Output the [X, Y] coordinate of the center of the cell containing the given text.  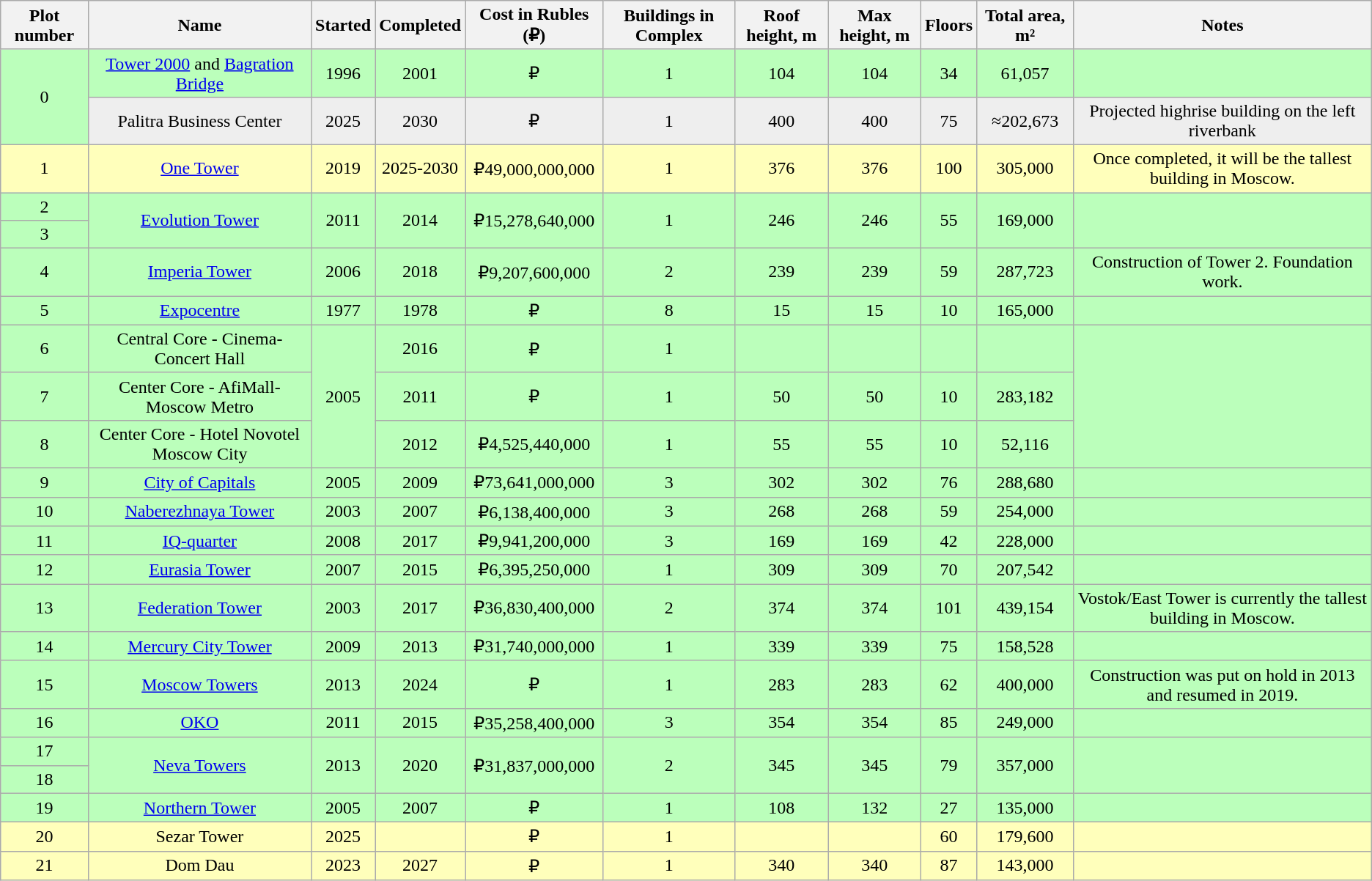
42 [948, 541]
62 [948, 685]
2027 [421, 866]
283,182 [1025, 396]
2030 [421, 120]
Center Core - Hotel Novotel Moscow City [199, 444]
158,528 [1025, 646]
85 [948, 723]
60 [948, 837]
₽15,278,640,000 [534, 220]
Started [343, 25]
Federation Tower [199, 608]
14 [45, 646]
1978 [421, 311]
16 [45, 723]
2024 [421, 685]
2018 [421, 273]
19 [45, 808]
₽36,830,400,000 [534, 608]
Projected highrise building on the left riverbank [1222, 120]
79 [948, 765]
34 [948, 73]
2001 [421, 73]
2008 [343, 541]
Naberezhnaya Tower [199, 512]
165,000 [1025, 311]
Sezar Tower [199, 837]
Completed [421, 25]
2019 [343, 169]
Palitra Business Center [199, 120]
11 [45, 541]
70 [948, 569]
76 [948, 482]
143,000 [1025, 866]
2012 [421, 444]
6 [45, 349]
2023 [343, 866]
228,000 [1025, 541]
1977 [343, 311]
₽31,837,000,000 [534, 765]
₽4,525,440,000 [534, 444]
Expocentre [199, 311]
4 [45, 273]
One Tower [199, 169]
Construction was put on hold in 2013 and resumed in 2019. [1222, 685]
Once completed, it will be the tallest building in Moscow. [1222, 169]
Imperia Tower [199, 273]
135,000 [1025, 808]
9 [45, 482]
Roof height, m [781, 25]
108 [781, 808]
87 [948, 866]
18 [45, 779]
13 [45, 608]
Total area, m² [1025, 25]
132 [874, 808]
₽31,740,000,000 [534, 646]
5 [45, 311]
207,542 [1025, 569]
305,000 [1025, 169]
₽73,641,000,000 [534, 482]
12 [45, 569]
IQ-quarter [199, 541]
₽9,941,200,000 [534, 541]
Evolution Tower [199, 220]
439,154 [1025, 608]
2014 [421, 220]
₽6,395,250,000 [534, 569]
Eurasia Tower [199, 569]
101 [948, 608]
Buildings in Complex [669, 25]
City of Capitals [199, 482]
₽9,207,600,000 [534, 273]
Max height, m [874, 25]
169,000 [1025, 220]
Cost in Rubles (₽) [534, 25]
Dom Dau [199, 866]
17 [45, 751]
₽35,258,400,000 [534, 723]
400,000 [1025, 685]
288,680 [1025, 482]
Vostok/East Tower is currently the tallest building in Moscow. [1222, 608]
₽49,000,000,000 [534, 169]
27 [948, 808]
2016 [421, 349]
Notes [1222, 25]
357,000 [1025, 765]
249,000 [1025, 723]
2006 [343, 273]
179,600 [1025, 837]
Neva Towers [199, 765]
₽6,138,400,000 [534, 512]
Construction of Tower 2. Foundation work. [1222, 273]
287,723 [1025, 273]
254,000 [1025, 512]
2020 [421, 765]
7 [45, 396]
Name [199, 25]
20 [45, 837]
100 [948, 169]
61,057 [1025, 73]
52,116 [1025, 444]
≈202,673 [1025, 120]
Northern Tower [199, 808]
Moscow Towers [199, 685]
1996 [343, 73]
Central Core - Cinema-Concert Hall [199, 349]
Center Core - AfiMall-Moscow Metro [199, 396]
0 [45, 97]
Tower 2000 and Bagration Bridge [199, 73]
Plot number [45, 25]
21 [45, 866]
Mercury City Tower [199, 646]
Floors [948, 25]
OKO [199, 723]
2025-2030 [421, 169]
